Extract the (X, Y) coordinate from the center of the cell holding the provided text.  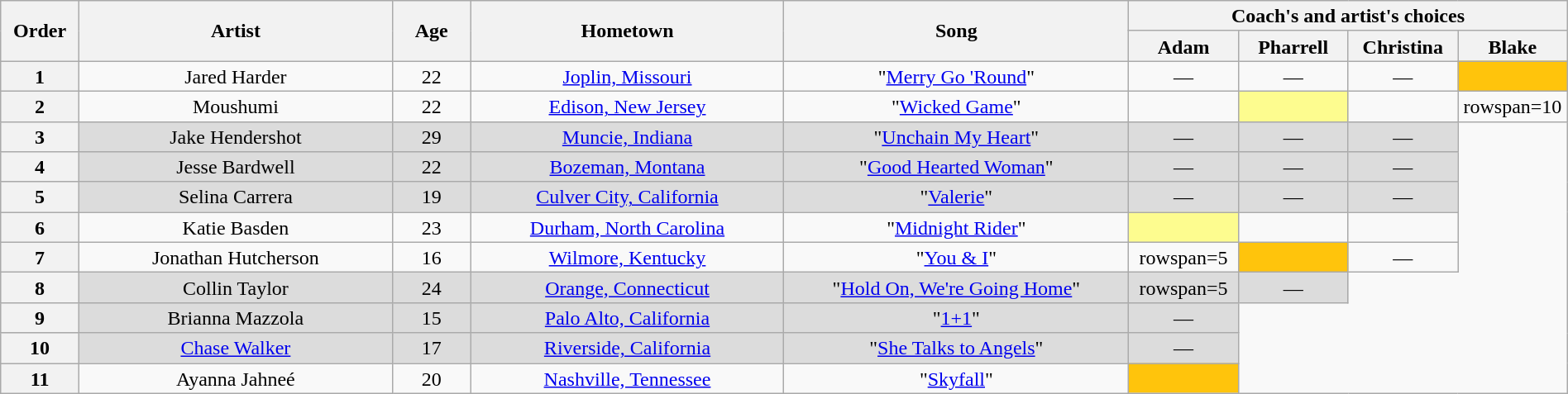
5 (40, 197)
"Valerie" (956, 197)
11 (40, 378)
16 (432, 258)
Christina (1403, 46)
Pharrell (1293, 46)
1 (40, 76)
Song (956, 31)
Ayanna Jahneé (235, 378)
Nashville, Tennessee (627, 378)
"Midnight Rider" (956, 228)
Bozeman, Montana (627, 167)
"Hold On, We're Going Home" (956, 287)
"Merry Go 'Round" (956, 76)
Chase Walker (235, 349)
Joplin, Missouri (627, 76)
Culver City, California (627, 197)
Jesse Bardwell (235, 167)
9 (40, 317)
"Wicked Game" (956, 106)
Jake Hendershot (235, 137)
Muncie, Indiana (627, 137)
rowspan=10 (1513, 106)
19 (432, 197)
Katie Basden (235, 228)
"1+1" (956, 317)
17 (432, 349)
Selina Carrera (235, 197)
Order (40, 31)
23 (432, 228)
Wilmore, Kentucky (627, 258)
24 (432, 287)
Moushumi (235, 106)
15 (432, 317)
Coach's and artist's choices (1348, 17)
Hometown (627, 31)
Artist (235, 31)
"Good Hearted Woman" (956, 167)
4 (40, 167)
29 (432, 137)
"She Talks to Angels" (956, 349)
20 (432, 378)
Durham, North Carolina (627, 228)
Age (432, 31)
Jared Harder (235, 76)
Brianna Mazzola (235, 317)
Blake (1513, 46)
Riverside, California (627, 349)
10 (40, 349)
Orange, Connecticut (627, 287)
Palo Alto, California (627, 317)
6 (40, 228)
2 (40, 106)
7 (40, 258)
8 (40, 287)
"Unchain My Heart" (956, 137)
Adam (1184, 46)
Collin Taylor (235, 287)
3 (40, 137)
Jonathan Hutcherson (235, 258)
"Skyfall" (956, 378)
"You & I" (956, 258)
Edison, New Jersey (627, 106)
